Return [x, y] of the center of cell containing provided text 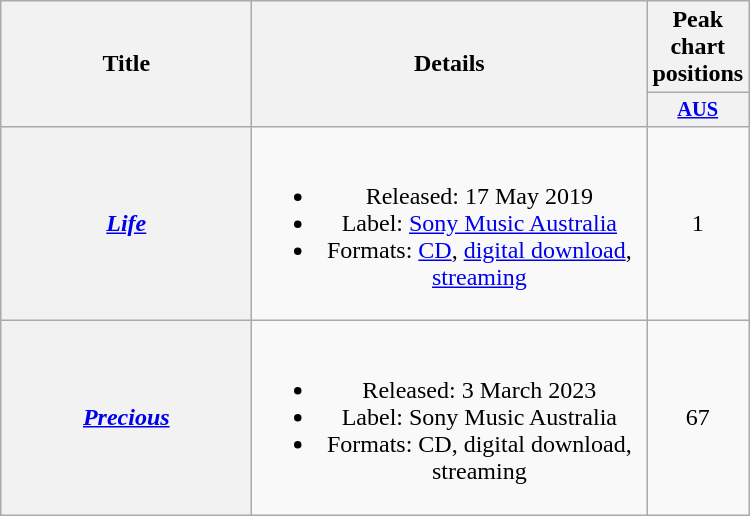
AUS [698, 110]
Title [126, 64]
67 [698, 418]
Peak chart positions [698, 47]
Life [126, 223]
Precious [126, 418]
1 [698, 223]
Details [450, 64]
Released: 17 May 2019Label: Sony Music AustraliaFormats: CD, digital download, streaming [450, 223]
Released: 3 March 2023Label: Sony Music AustraliaFormats: CD, digital download, streaming [450, 418]
